From the cell containing the given text, extract its center point as (X, Y) coordinate. 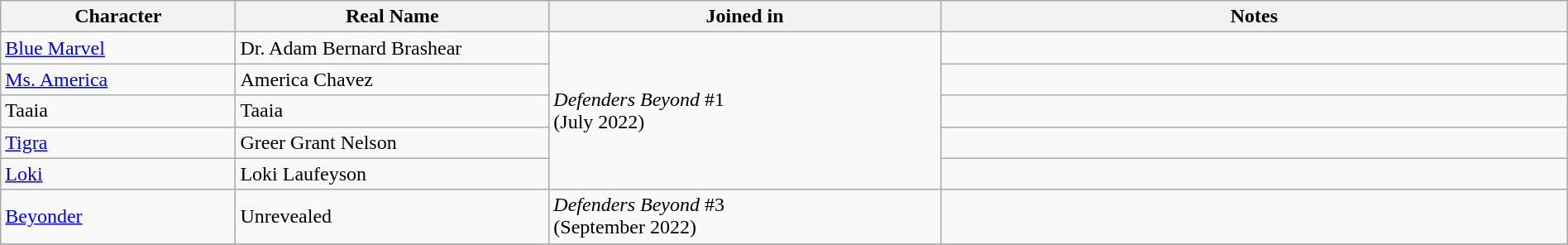
Notes (1254, 17)
Joined in (745, 17)
Real Name (392, 17)
Defenders Beyond #1(July 2022) (745, 111)
Greer Grant Nelson (392, 142)
America Chavez (392, 79)
Dr. Adam Bernard Brashear (392, 48)
Defenders Beyond #3(September 2022) (745, 217)
Loki (118, 174)
Loki Laufeyson (392, 174)
Character (118, 17)
Tigra (118, 142)
Ms. America (118, 79)
Unrevealed (392, 217)
Beyonder (118, 217)
Blue Marvel (118, 48)
